Locate the cell with the specified text and output its (X, Y) center coordinate. 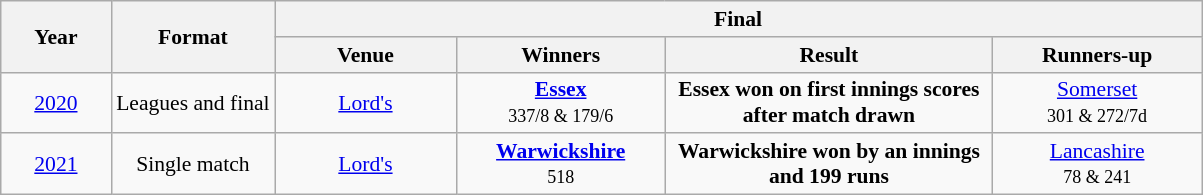
2021 (56, 164)
Format (193, 36)
Year (56, 36)
Venue (366, 55)
Winners (560, 55)
Final (738, 19)
Warwickshire518 (560, 164)
2020 (56, 102)
Warwickshire won by an innings and 199 runs (829, 164)
Essex won on first innings scores after match drawn (829, 102)
Essex337/8 & 179/6 (560, 102)
Runners-up (1098, 55)
Leagues and final (193, 102)
Somerset301 & 272/7d (1098, 102)
Single match (193, 164)
Result (829, 55)
Lancashire78 & 241 (1098, 164)
